Extract the [X, Y] coordinate from the center of the cell holding the provided text.  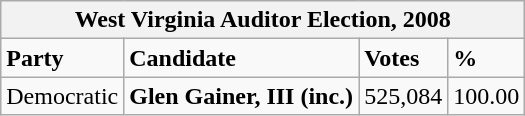
Glen Gainer, III (inc.) [242, 96]
Party [62, 58]
525,084 [404, 96]
Candidate [242, 58]
100.00 [486, 96]
Democratic [62, 96]
Votes [404, 58]
West Virginia Auditor Election, 2008 [263, 20]
% [486, 58]
